Identify which cell holds the provided text, then report its (X, Y) central coordinate. 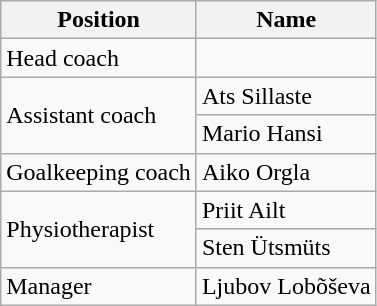
Aiko Orgla (286, 172)
Head coach (99, 58)
Assistant coach (99, 115)
Sten Ütsmüts (286, 248)
Priit Ailt (286, 210)
Ljubov Lobõševa (286, 286)
Physiotherapist (99, 229)
Goalkeeping coach (99, 172)
Name (286, 20)
Mario Hansi (286, 134)
Manager (99, 286)
Position (99, 20)
Ats Sillaste (286, 96)
